Identify which cell holds the provided text, then report its [x, y] central coordinate. 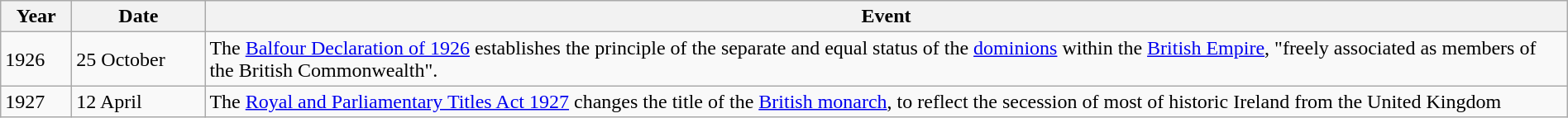
1926 [36, 59]
12 April [139, 101]
1927 [36, 101]
Date [139, 17]
Event [887, 17]
Year [36, 17]
25 October [139, 59]
